Provide the (X, Y) coordinate of the cell's center where the given text is located.  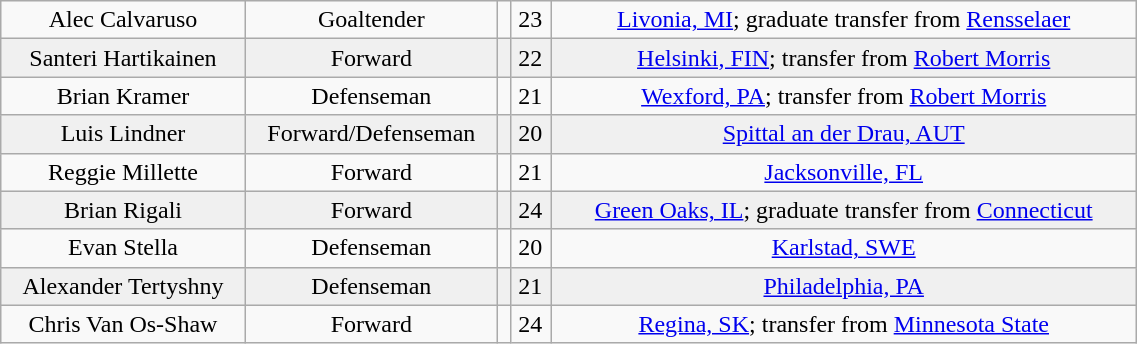
23 (530, 20)
Brian Kramer (123, 96)
Alexander Tertyshny (123, 286)
Philadelphia, PA (844, 286)
Green Oaks, IL; graduate transfer from Connecticut (844, 210)
Livonia, MI; graduate transfer from Rensselaer (844, 20)
Wexford, PA; transfer from Robert Morris (844, 96)
Reggie Millette (123, 172)
22 (530, 58)
Chris Van Os-Shaw (123, 324)
Alec Calvaruso (123, 20)
Karlstad, SWE (844, 248)
Forward/Defenseman (371, 134)
Evan Stella (123, 248)
Spittal an der Drau, AUT (844, 134)
Helsinki, FIN; transfer from Robert Morris (844, 58)
Brian Rigali (123, 210)
Luis Lindner (123, 134)
Goaltender (371, 20)
Jacksonville, FL (844, 172)
Regina, SK; transfer from Minnesota State (844, 324)
Santeri Hartikainen (123, 58)
